Output the (x, y) coordinate of the center of the cell containing the given text.  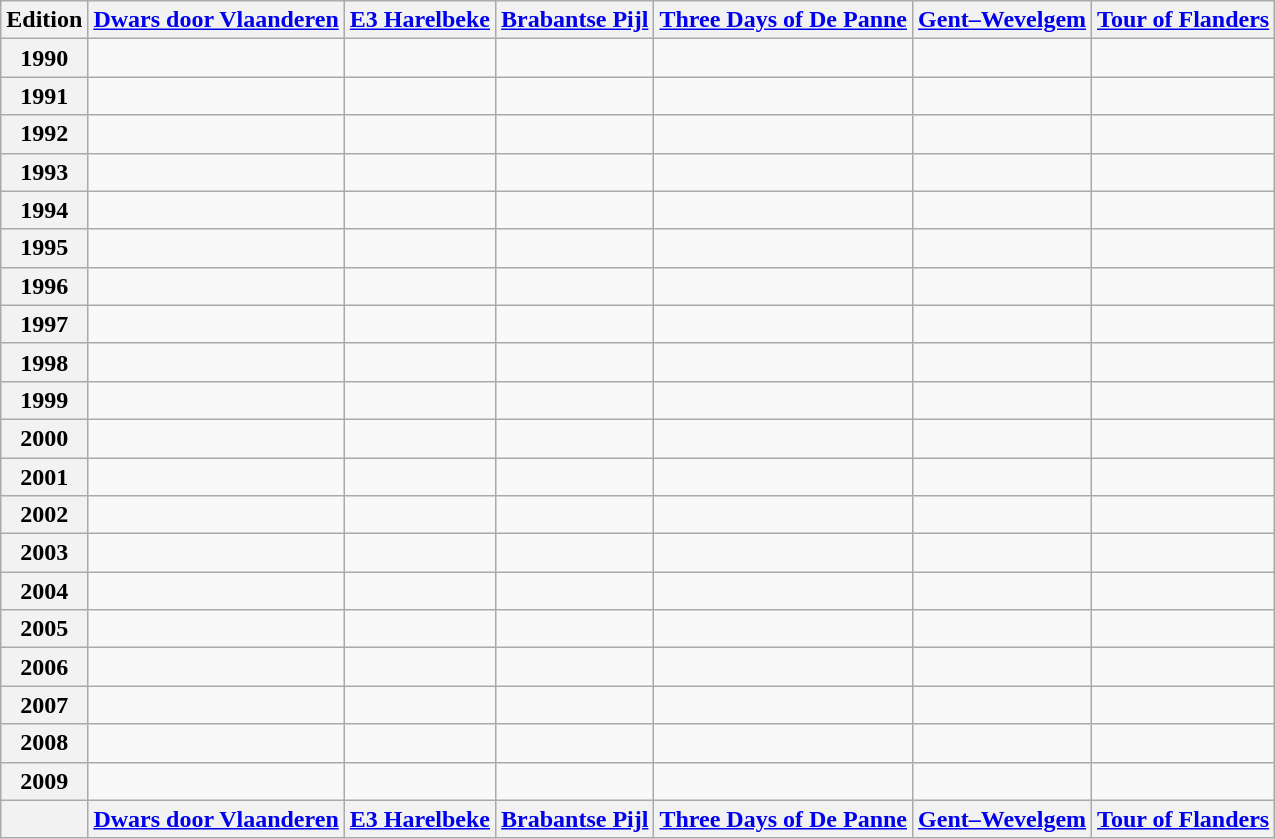
1992 (44, 134)
1991 (44, 96)
2004 (44, 591)
1996 (44, 286)
2003 (44, 553)
1990 (44, 58)
2005 (44, 629)
1998 (44, 362)
2007 (44, 705)
Edition (44, 20)
1993 (44, 172)
1999 (44, 400)
2008 (44, 743)
2001 (44, 477)
2000 (44, 438)
1995 (44, 248)
2006 (44, 667)
2009 (44, 781)
2002 (44, 515)
1997 (44, 324)
1994 (44, 210)
